Find where the given text appears and provide that cell's center as (x, y) coordinate. 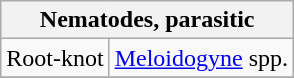
Root-knot (55, 58)
Meloidogyne spp. (201, 58)
Nematodes, parasitic (148, 20)
